Scan for the cell matching the given text and deliver its (X, Y) coordinate at center. 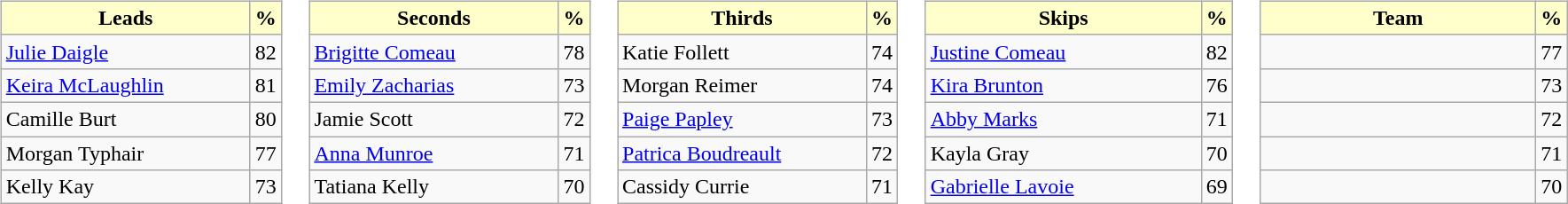
Jamie Scott (434, 119)
Justine Comeau (1064, 51)
Emily Zacharias (434, 85)
Camille Burt (126, 119)
Morgan Reimer (741, 85)
Katie Follett (741, 51)
Thirds (741, 18)
Brigitte Comeau (434, 51)
80 (266, 119)
Anna Munroe (434, 153)
Gabrielle Lavoie (1064, 187)
Tatiana Kelly (434, 187)
Cassidy Currie (741, 187)
Team (1399, 18)
Keira McLaughlin (126, 85)
Abby Marks (1064, 119)
Kayla Gray (1064, 153)
78 (574, 51)
Skips (1064, 18)
76 (1216, 85)
Patrica Boudreault (741, 153)
69 (1216, 187)
Kira Brunton (1064, 85)
Morgan Typhair (126, 153)
Julie Daigle (126, 51)
Leads (126, 18)
81 (266, 85)
Paige Papley (741, 119)
Kelly Kay (126, 187)
Seconds (434, 18)
